Identify which cell holds the provided text, then report its (X, Y) central coordinate. 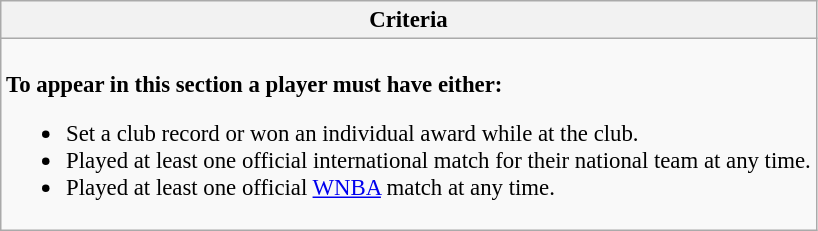
Criteria (408, 20)
